Determine the [X, Y] coordinate at the center of the cell enclosing the given text.  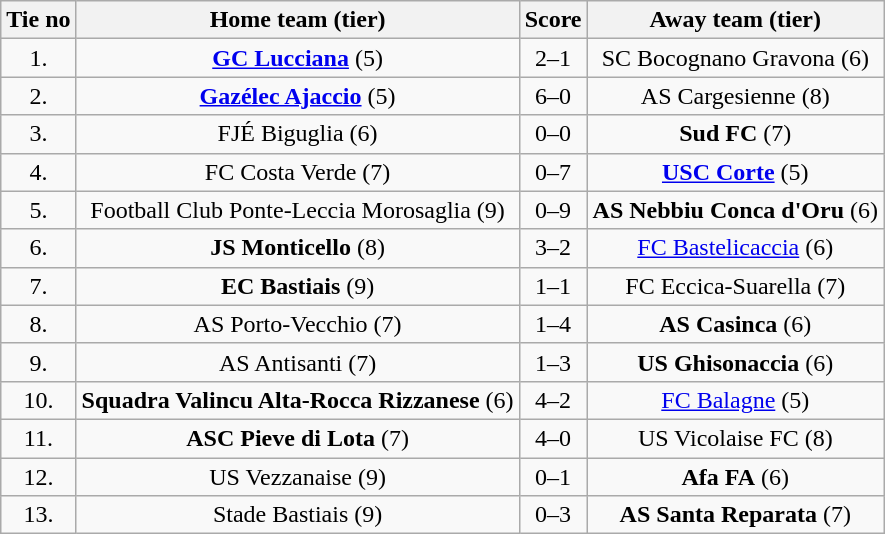
Football Club Ponte-Leccia Morosaglia (9) [298, 210]
6–0 [553, 96]
3. [38, 134]
Squadra Valincu Alta-Rocca Rizzanese (6) [298, 400]
FC Costa Verde (7) [298, 172]
US Ghisonaccia (6) [735, 362]
7. [38, 286]
4–2 [553, 400]
1–4 [553, 324]
AS Santa Reparata (7) [735, 515]
0–3 [553, 515]
EC Bastiais (9) [298, 286]
3–2 [553, 248]
Score [553, 20]
Stade Bastiais (9) [298, 515]
Sud FC (7) [735, 134]
12. [38, 477]
4. [38, 172]
JS Monticello (8) [298, 248]
1. [38, 58]
2. [38, 96]
AS Porto-Vecchio (7) [298, 324]
US Vezzanaise (9) [298, 477]
US Vicolaise FC (8) [735, 438]
ASC Pieve di Lota (7) [298, 438]
10. [38, 400]
9. [38, 362]
2–1 [553, 58]
0–1 [553, 477]
11. [38, 438]
Home team (tier) [298, 20]
8. [38, 324]
6. [38, 248]
Afa FA (6) [735, 477]
Gazélec Ajaccio (5) [298, 96]
FC Bastelicaccia (6) [735, 248]
0–0 [553, 134]
5. [38, 210]
1–3 [553, 362]
SC Bocognano Gravona (6) [735, 58]
4–0 [553, 438]
AS Casinca (6) [735, 324]
Tie no [38, 20]
AS Nebbiu Conca d'Oru (6) [735, 210]
0–9 [553, 210]
AS Cargesienne (8) [735, 96]
13. [38, 515]
FC Eccica-Suarella (7) [735, 286]
FC Balagne (5) [735, 400]
Away team (tier) [735, 20]
1–1 [553, 286]
FJÉ Biguglia (6) [298, 134]
AS Antisanti (7) [298, 362]
USC Corte (5) [735, 172]
0–7 [553, 172]
GC Lucciana (5) [298, 58]
